Return [x, y] of the center of cell containing provided text 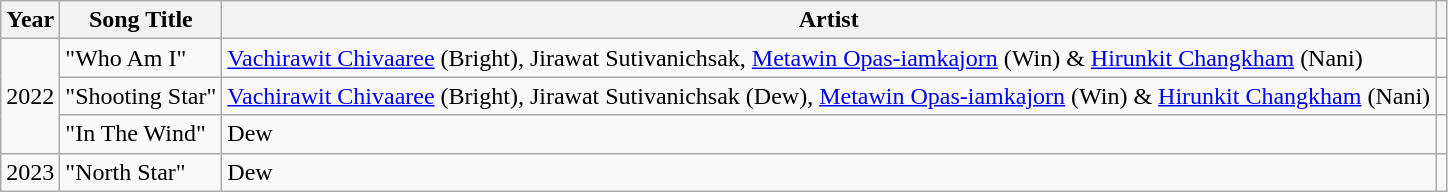
"In The Wind" [141, 134]
2023 [30, 172]
"Who Am I" [141, 58]
2022 [30, 96]
Song Title [141, 20]
"Shooting Star" [141, 96]
Year [30, 20]
Vachirawit Chivaaree (Bright), Jirawat Sutivanichsak (Dew), Metawin Opas-iamkajorn (Win) & Hirunkit Changkham (Nani) [829, 96]
"North Star" [141, 172]
Artist [829, 20]
Vachirawit Chivaaree (Bright), Jirawat Sutivanichsak, Metawin Opas-iamkajorn (Win) & Hirunkit Changkham (Nani) [829, 58]
